For the text-containing cell, return its midpoint in [x, y] coordinate format. 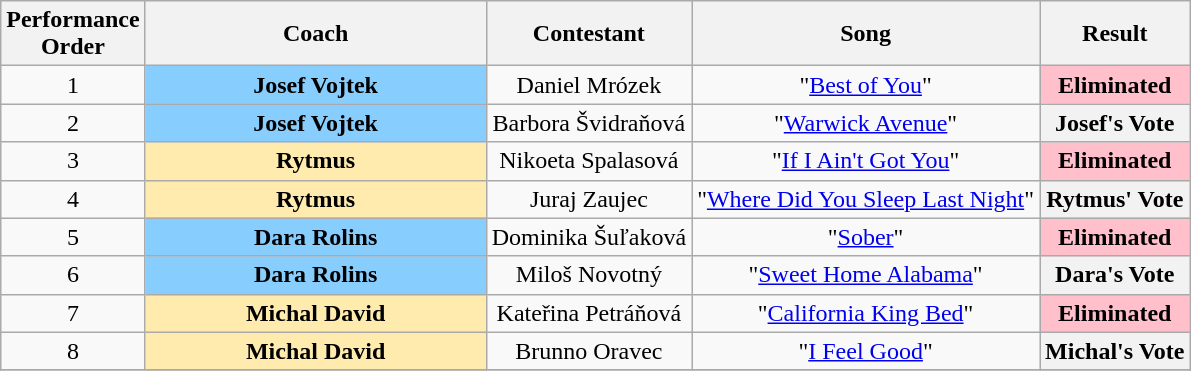
Result [1115, 34]
"If I Ain't Got You" [866, 161]
"Sober" [866, 237]
"I Feel Good" [866, 351]
Miloš Novotný [588, 275]
7 [73, 313]
Nikoeta Spalasová [588, 161]
Rytmus' Vote [1115, 199]
Coach [316, 34]
6 [73, 275]
5 [73, 237]
"Where Did You Sleep Last Night" [866, 199]
Dara's Vote [1115, 275]
Josef's Vote [1115, 123]
Brunno Oravec [588, 351]
Performance Order [73, 34]
1 [73, 85]
Daniel Mrózek [588, 85]
3 [73, 161]
"Warwick Avenue" [866, 123]
Contestant [588, 34]
Juraj Zaujec [588, 199]
Dominika Šuľaková [588, 237]
8 [73, 351]
2 [73, 123]
Song [866, 34]
"Sweet Home Alabama" [866, 275]
Barbora Švidraňová [588, 123]
"California King Bed" [866, 313]
4 [73, 199]
"Best of You" [866, 85]
Kateřina Petráňová [588, 313]
Michal's Vote [1115, 351]
